Return the (x, y) coordinate for the center point of the cell that contains the specified text.  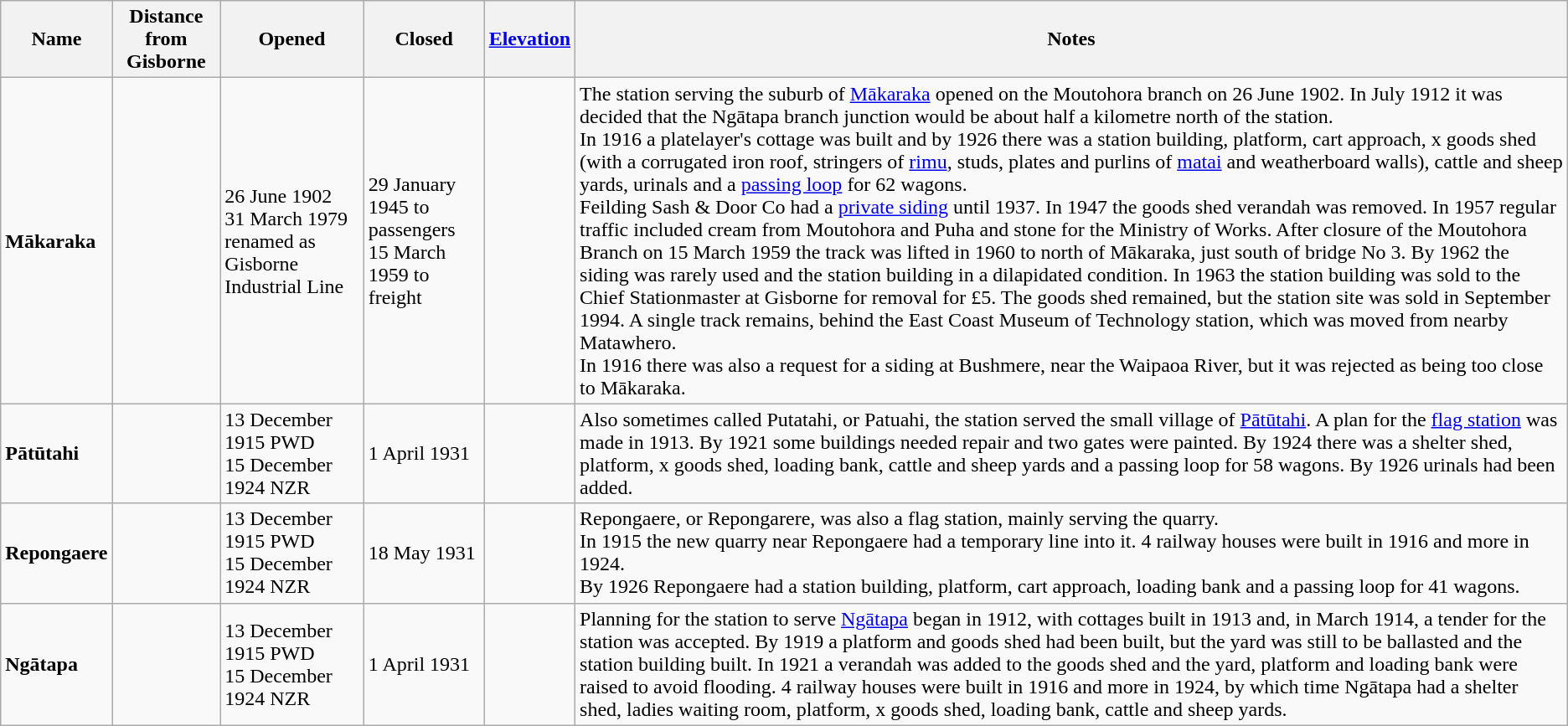
Elevation (529, 39)
Mākaraka (57, 241)
Pātūtahi (57, 454)
Notes (1072, 39)
Opened (291, 39)
Name (57, 39)
Closed (424, 39)
Ngātapa (57, 664)
18 May 1931 (424, 553)
Repongaere (57, 553)
Distance from Gisborne (166, 39)
26 June 190231 March 1979 renamed as Gisborne Industrial Line (291, 241)
29 January 1945 to passengers15 March 1959 to freight (424, 241)
